From the cell containing the given text, extract its center point as (X, Y) coordinate. 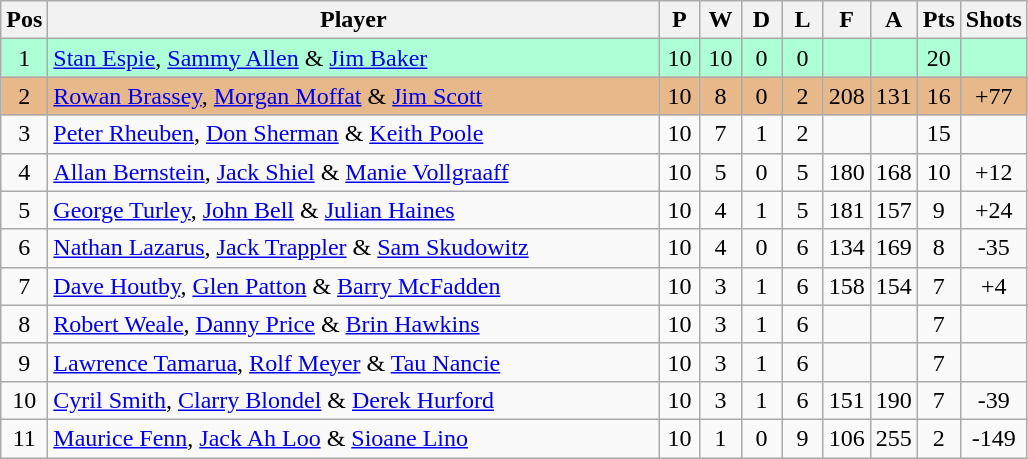
157 (894, 210)
+24 (994, 210)
Robert Weale, Danny Price & Brin Hawkins (354, 324)
168 (894, 172)
Nathan Lazarus, Jack Trappler & Sam Skudowitz (354, 248)
151 (846, 400)
W (720, 20)
154 (894, 286)
Dave Houtby, Glen Patton & Barry McFadden (354, 286)
208 (846, 96)
George Turley, John Bell & Julian Haines (354, 210)
Player (354, 20)
Rowan Brassey, Morgan Moffat & Jim Scott (354, 96)
106 (846, 438)
-39 (994, 400)
Stan Espie, Sammy Allen & Jim Baker (354, 58)
180 (846, 172)
131 (894, 96)
L (802, 20)
158 (846, 286)
181 (846, 210)
+77 (994, 96)
20 (938, 58)
Lawrence Tamarua, Rolf Meyer & Tau Nancie (354, 362)
Allan Bernstein, Jack Shiel & Manie Vollgraaff (354, 172)
Pos (24, 20)
D (762, 20)
Peter Rheuben, Don Sherman & Keith Poole (354, 134)
Cyril Smith, Clarry Blondel & Derek Hurford (354, 400)
190 (894, 400)
Shots (994, 20)
A (894, 20)
-149 (994, 438)
+12 (994, 172)
Pts (938, 20)
-35 (994, 248)
Maurice Fenn, Jack Ah Loo & Sioane Lino (354, 438)
255 (894, 438)
F (846, 20)
16 (938, 96)
11 (24, 438)
134 (846, 248)
169 (894, 248)
P (680, 20)
+4 (994, 286)
15 (938, 134)
